Output the (X, Y) coordinate of the center of the cell containing the given text.  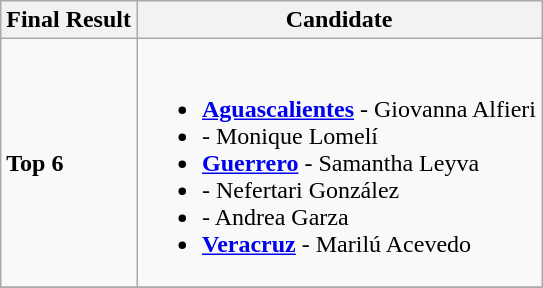
Candidate (338, 20)
Final Result (69, 20)
Aguascalientes - Giovanna Alfieri - Monique Lomelí Guerrero - Samantha Leyva - Nefertari González - Andrea Garza Veracruz - Marilú Acevedo (338, 163)
Top 6 (69, 163)
